Provide the [x, y] coordinate of the cell's center where the given text is located.  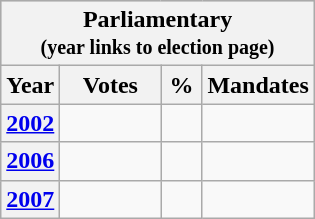
Parliamentary(year links to election page) [158, 34]
% [182, 85]
Votes [110, 85]
2006 [30, 161]
Mandates [258, 85]
Year [30, 85]
2007 [30, 199]
2002 [30, 123]
